Detect which cell encompasses the target text, then output its [x, y] center coordinate. 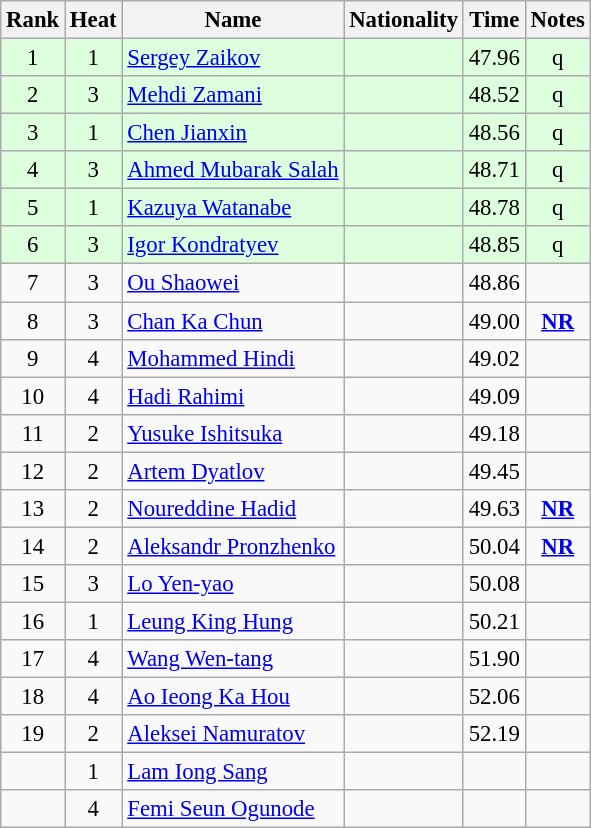
7 [33, 283]
Name [233, 20]
48.52 [494, 95]
Igor Kondratyev [233, 245]
Lo Yen-yao [233, 584]
48.56 [494, 133]
Mehdi Zamani [233, 95]
Time [494, 20]
Ou Shaowei [233, 283]
11 [33, 433]
Heat [94, 20]
48.71 [494, 170]
Aleksei Namuratov [233, 734]
Yusuke Ishitsuka [233, 433]
51.90 [494, 659]
48.85 [494, 245]
19 [33, 734]
8 [33, 321]
15 [33, 584]
52.06 [494, 697]
9 [33, 358]
49.63 [494, 509]
Aleksandr Pronzhenko [233, 546]
Lam Iong Sang [233, 772]
Chen Jianxin [233, 133]
Ahmed Mubarak Salah [233, 170]
50.08 [494, 584]
50.21 [494, 621]
Mohammed Hindi [233, 358]
Notes [558, 20]
Kazuya Watanabe [233, 208]
6 [33, 245]
Hadi Rahimi [233, 396]
49.09 [494, 396]
50.04 [494, 546]
Noureddine Hadid [233, 509]
5 [33, 208]
Nationality [404, 20]
Leung King Hung [233, 621]
49.00 [494, 321]
48.86 [494, 283]
14 [33, 546]
10 [33, 396]
Rank [33, 20]
49.18 [494, 433]
16 [33, 621]
52.19 [494, 734]
48.78 [494, 208]
Sergey Zaikov [233, 58]
49.02 [494, 358]
Chan Ka Chun [233, 321]
Wang Wen-tang [233, 659]
Ao Ieong Ka Hou [233, 697]
Femi Seun Ogunode [233, 809]
18 [33, 697]
13 [33, 509]
12 [33, 471]
47.96 [494, 58]
49.45 [494, 471]
17 [33, 659]
Artem Dyatlov [233, 471]
